Find where the given text appears and provide that cell's center as (x, y) coordinate. 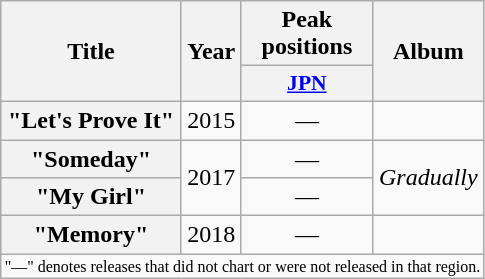
"Someday" (91, 159)
Album (428, 52)
Year (211, 52)
JPN (306, 84)
"Let's Prove It" (91, 120)
Gradually (428, 178)
2015 (211, 120)
2017 (211, 178)
"Memory" (91, 235)
Peak positions (306, 34)
2018 (211, 235)
Title (91, 52)
"—" denotes releases that did not chart or were not released in that region. (242, 266)
"My Girl" (91, 197)
